Return (X, Y) of the center of cell containing provided text 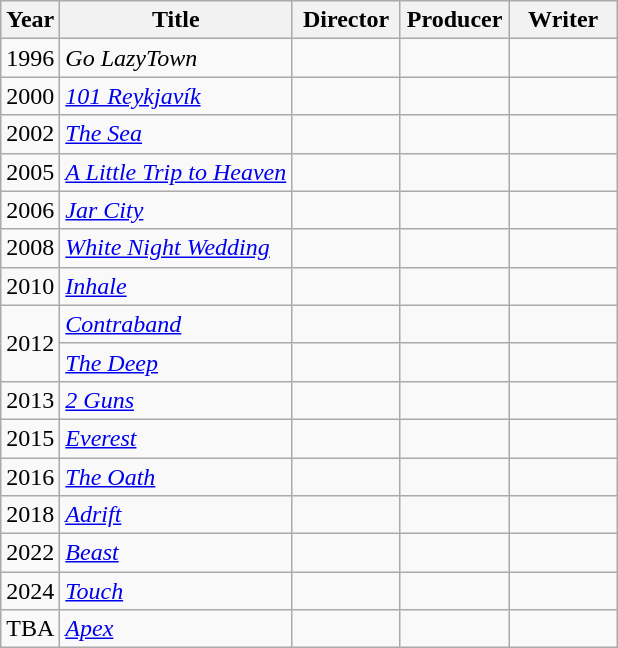
The Sea (176, 134)
101 Reykjavík (176, 96)
TBA (30, 629)
2024 (30, 591)
2 Guns (176, 400)
2016 (30, 477)
Writer (564, 20)
2005 (30, 172)
The Oath (176, 477)
Year (30, 20)
2008 (30, 248)
1996 (30, 58)
Go LazyTown (176, 58)
Beast (176, 553)
Apex (176, 629)
White Night Wedding (176, 248)
2002 (30, 134)
Title (176, 20)
2000 (30, 96)
2013 (30, 400)
2022 (30, 553)
Contraband (176, 324)
2012 (30, 343)
The Deep (176, 362)
Adrift (176, 515)
Inhale (176, 286)
2018 (30, 515)
Everest (176, 438)
2015 (30, 438)
Director (346, 20)
Jar City (176, 210)
Touch (176, 591)
A Little Trip to Heaven (176, 172)
Producer (454, 20)
2010 (30, 286)
2006 (30, 210)
